Extract the [x, y] coordinate from the center of the cell holding the provided text.  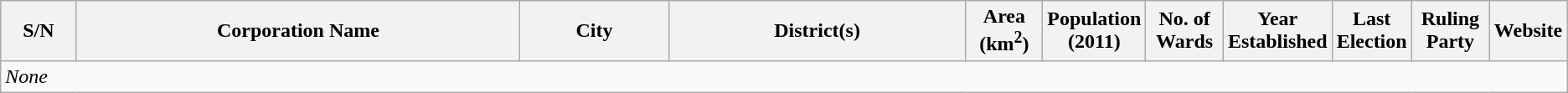
S/N [39, 31]
Last Election [1372, 31]
None [784, 76]
Area (km2) [1004, 31]
Corporation Name [298, 31]
No. of Wards [1184, 31]
Year Established [1277, 31]
District(s) [818, 31]
Website [1529, 31]
Ruling Party [1451, 31]
City [595, 31]
Population (2011) [1094, 31]
